From the cell containing the given text, extract its center point as (x, y) coordinate. 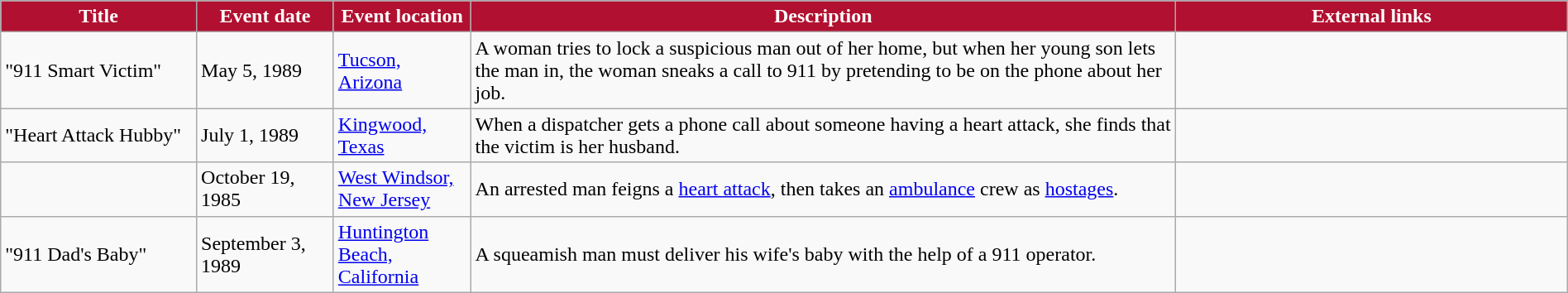
Huntington Beach, California (402, 254)
Title (99, 17)
"Heart Attack Hubby" (99, 136)
When a dispatcher gets a phone call about someone having a heart attack, she finds that the victim is her husband. (824, 136)
October 19, 1985 (265, 189)
Kingwood, Texas (402, 136)
West Windsor, New Jersey (402, 189)
External links (1372, 17)
May 5, 1989 (265, 70)
A squeamish man must deliver his wife's baby with the help of a 911 operator. (824, 254)
July 1, 1989 (265, 136)
Description (824, 17)
Tucson, Arizona (402, 70)
Event location (402, 17)
"911 Smart Victim" (99, 70)
Event date (265, 17)
"911 Dad's Baby" (99, 254)
September 3, 1989 (265, 254)
An arrested man feigns a heart attack, then takes an ambulance crew as hostages. (824, 189)
